Return (X, Y) of the center of cell containing provided text 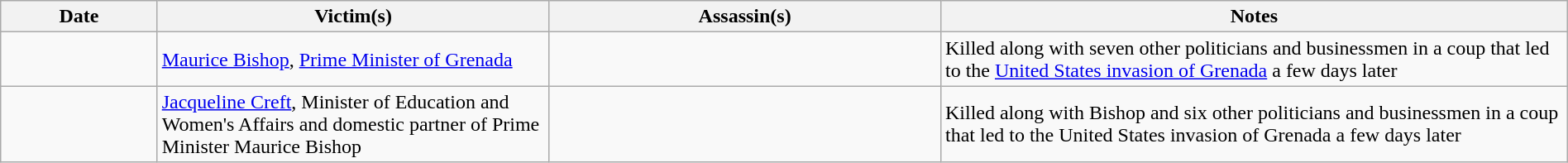
Date (79, 17)
Killed along with seven other politicians and businessmen in a coup that led to the United States invasion of Grenada a few days later (1254, 60)
Assassin(s) (745, 17)
Killed along with Bishop and six other politicians and businessmen in a coup that led to the United States invasion of Grenada a few days later (1254, 124)
Jacqueline Creft, Minister of Education and Women's Affairs and domestic partner of Prime Minister Maurice Bishop (353, 124)
Notes (1254, 17)
Victim(s) (353, 17)
Maurice Bishop, Prime Minister of Grenada (353, 60)
